Identify which cell holds the provided text, then report its (x, y) central coordinate. 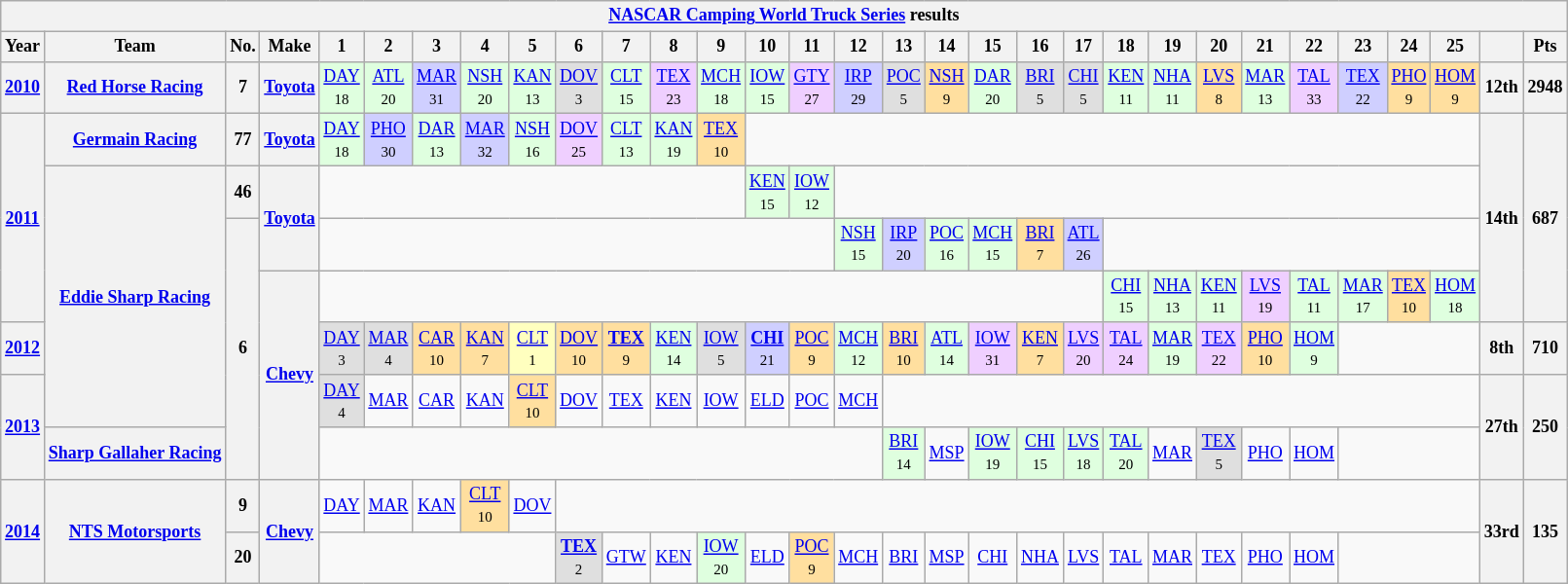
27th (1501, 426)
POC16 (946, 244)
BRI5 (1040, 88)
Germain Racing (134, 140)
DAY4 (342, 401)
TAL (1126, 558)
14 (946, 47)
MAR32 (485, 140)
IOW12 (812, 192)
Pts (1546, 47)
8th (1501, 348)
710 (1546, 348)
NTS Motorsports (134, 531)
TAL33 (1314, 88)
PHO9 (1409, 88)
BRI (904, 558)
NSH9 (946, 88)
MAR31 (437, 88)
CLT15 (626, 88)
CHI5 (1083, 88)
TAL24 (1126, 348)
CHI (993, 558)
LVS19 (1265, 297)
BRI7 (1040, 244)
DAR13 (437, 140)
MCH15 (993, 244)
DOV3 (579, 88)
MAR13 (1265, 88)
KEN7 (1040, 348)
Year (23, 47)
IOW15 (767, 88)
MAR17 (1363, 297)
17 (1083, 47)
MAR19 (1173, 348)
CLT13 (626, 140)
687 (1546, 218)
TEX5 (1219, 454)
77 (243, 140)
KEN14 (674, 348)
CLT1 (532, 348)
IOW (721, 401)
46 (243, 192)
KEN15 (767, 192)
15 (993, 47)
8 (674, 47)
TEX23 (674, 88)
DAY3 (342, 348)
NHA11 (1173, 88)
10 (767, 47)
LVS (1083, 558)
MCH12 (858, 348)
250 (1546, 426)
LVS20 (1083, 348)
HOM18 (1456, 297)
DAY (342, 505)
5 (532, 47)
19 (1173, 47)
3 (437, 47)
2012 (23, 348)
Make (290, 47)
BRI14 (904, 454)
IRP29 (858, 88)
Team (134, 47)
DAR20 (993, 88)
NHA13 (1173, 297)
PHO10 (1265, 348)
POC5 (904, 88)
14th (1501, 218)
PHO30 (388, 140)
23 (1363, 47)
18 (1126, 47)
2011 (23, 218)
TEX9 (626, 348)
DOV10 (579, 348)
IOW31 (993, 348)
2948 (1546, 88)
ATL20 (388, 88)
4 (485, 47)
MAR4 (388, 348)
CAR10 (437, 348)
IOW19 (993, 454)
NSH20 (485, 88)
CHI21 (767, 348)
DOV25 (579, 140)
No. (243, 47)
CAR (437, 401)
TEX2 (579, 558)
GTY27 (812, 88)
21 (1265, 47)
TAL20 (1126, 454)
TAL11 (1314, 297)
25 (1456, 47)
GTW (626, 558)
33rd (1501, 531)
KAN7 (485, 348)
22 (1314, 47)
IRP20 (904, 244)
LVS18 (1083, 454)
2010 (23, 88)
IOW5 (721, 348)
NHA (1040, 558)
Eddie Sharp Racing (134, 296)
2014 (23, 531)
24 (1409, 47)
ATL26 (1083, 244)
NSH15 (858, 244)
Red Horse Racing (134, 88)
LVS8 (1219, 88)
ATL14 (946, 348)
IOW20 (721, 558)
NASCAR Camping World Truck Series results (784, 16)
POC (812, 401)
2 (388, 47)
NSH16 (532, 140)
12 (858, 47)
BRI10 (904, 348)
KAN19 (674, 140)
11 (812, 47)
12th (1501, 88)
MCH18 (721, 88)
KAN13 (532, 88)
2013 (23, 426)
1 (342, 47)
13 (904, 47)
135 (1546, 531)
Sharp Gallaher Racing (134, 454)
16 (1040, 47)
